Extract the [x, y] coordinate from the center of the cell holding the provided text.  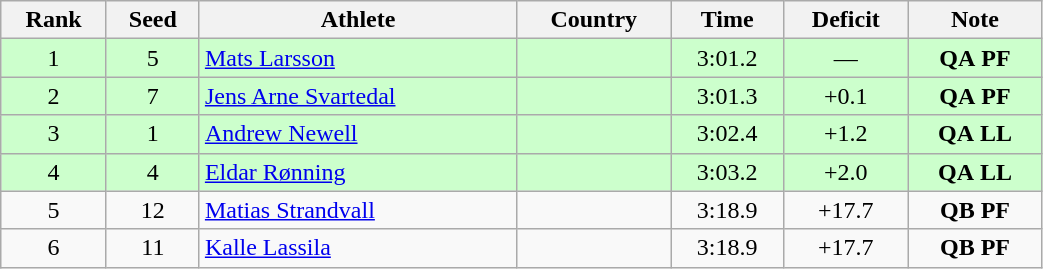
+1.2 [846, 134]
Athlete [358, 20]
6 [54, 248]
Andrew Newell [358, 134]
+0.1 [846, 96]
3:03.2 [728, 172]
7 [152, 96]
Eldar Rønning [358, 172]
3:01.3 [728, 96]
+2.0 [846, 172]
11 [152, 248]
3:01.2 [728, 58]
Time [728, 20]
Deficit [846, 20]
Matias Strandvall [358, 210]
Jens Arne Svartedal [358, 96]
3:02.4 [728, 134]
Kalle Lassila [358, 248]
2 [54, 96]
12 [152, 210]
Rank [54, 20]
Seed [152, 20]
3 [54, 134]
Country [594, 20]
Mats Larsson [358, 58]
— [846, 58]
Note [975, 20]
